Return [X, Y] of the center of cell containing provided text 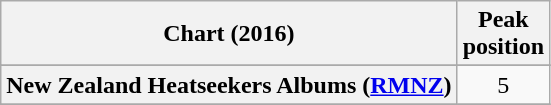
New Zealand Heatseekers Albums (RMNZ) [229, 85]
Peak position [503, 34]
Chart (2016) [229, 34]
5 [503, 85]
